For the text-containing cell, return its midpoint in (X, Y) coordinate format. 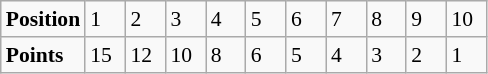
7 (346, 19)
15 (105, 55)
Points (43, 55)
Position (43, 19)
9 (426, 19)
12 (145, 55)
